Provide the [x, y] coordinate of the cell's center where the given text is located.  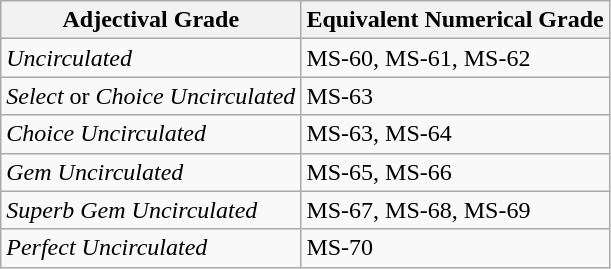
MS-70 [455, 248]
MS-63 [455, 96]
MS-67, MS-68, MS-69 [455, 210]
Perfect Uncirculated [151, 248]
Adjectival Grade [151, 20]
MS-60, MS-61, MS-62 [455, 58]
Superb Gem Uncirculated [151, 210]
Gem Uncirculated [151, 172]
Equivalent Numerical Grade [455, 20]
Select or Choice Uncirculated [151, 96]
Uncirculated [151, 58]
Choice Uncirculated [151, 134]
MS-65, MS-66 [455, 172]
MS-63, MS-64 [455, 134]
